Output the (X, Y) coordinate of the center of the cell containing the given text.  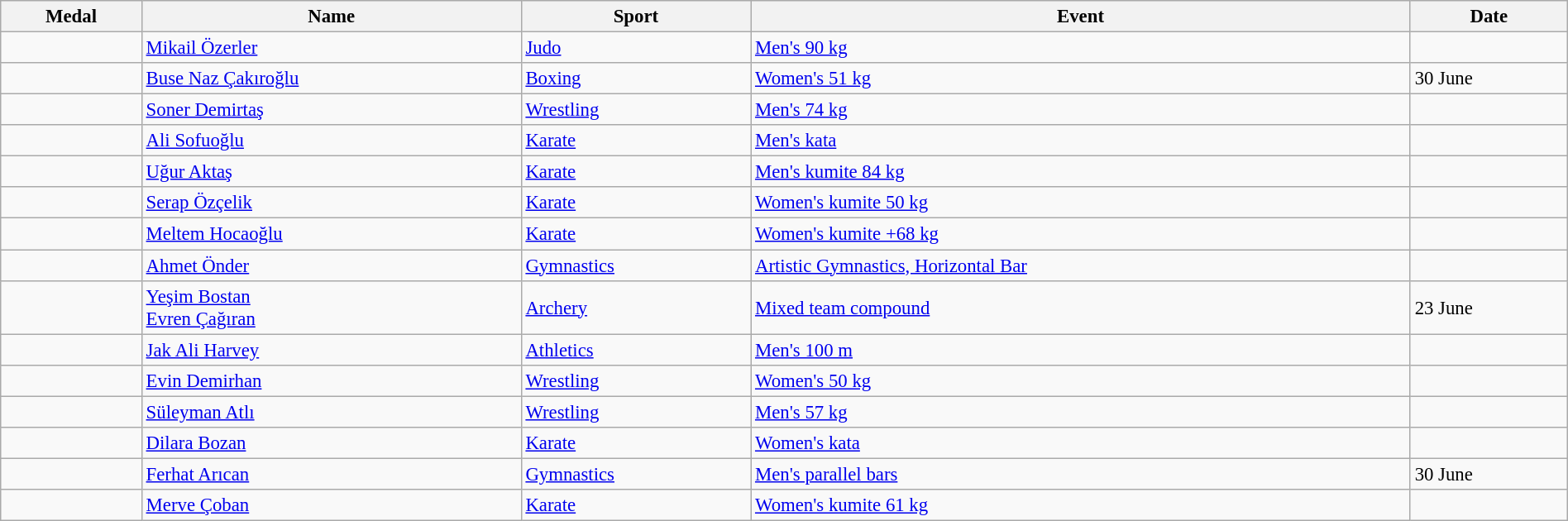
Artistic Gymnastics, Horizontal Bar (1081, 265)
Süleyman Atlı (331, 412)
Mikail Özerler (331, 48)
Jak Ali Harvey (331, 350)
Uğur Aktaş (331, 172)
Women's kata (1081, 443)
Athletics (636, 350)
Women's 50 kg (1081, 380)
Event (1081, 17)
Women's kumite 61 kg (1081, 505)
Boxing (636, 79)
Women's kumite +68 kg (1081, 234)
Date (1489, 17)
Women's 51 kg (1081, 79)
Men's 74 kg (1081, 110)
Meltem Hocaoğlu (331, 234)
Soner Demirtaş (331, 110)
Women's kumite 50 kg (1081, 203)
Medal (71, 17)
Men's kata (1081, 141)
Buse Naz Çakıroğlu (331, 79)
Ahmet Önder (331, 265)
Mixed team compound (1081, 308)
Judo (636, 48)
Merve Çoban (331, 505)
Men's kumite 84 kg (1081, 172)
Men's 90 kg (1081, 48)
Ferhat Arıcan (331, 474)
Yeşim BostanEvren Çağıran (331, 308)
Evin Demirhan (331, 380)
Dilara Bozan (331, 443)
Men's 57 kg (1081, 412)
23 June (1489, 308)
Men's 100 m (1081, 350)
Ali Sofuoğlu (331, 141)
Name (331, 17)
Serap Özçelik (331, 203)
Men's parallel bars (1081, 474)
Sport (636, 17)
Archery (636, 308)
